Pinpoint the cell where the given text exists, returning its [X, Y] midpoint coordinate. 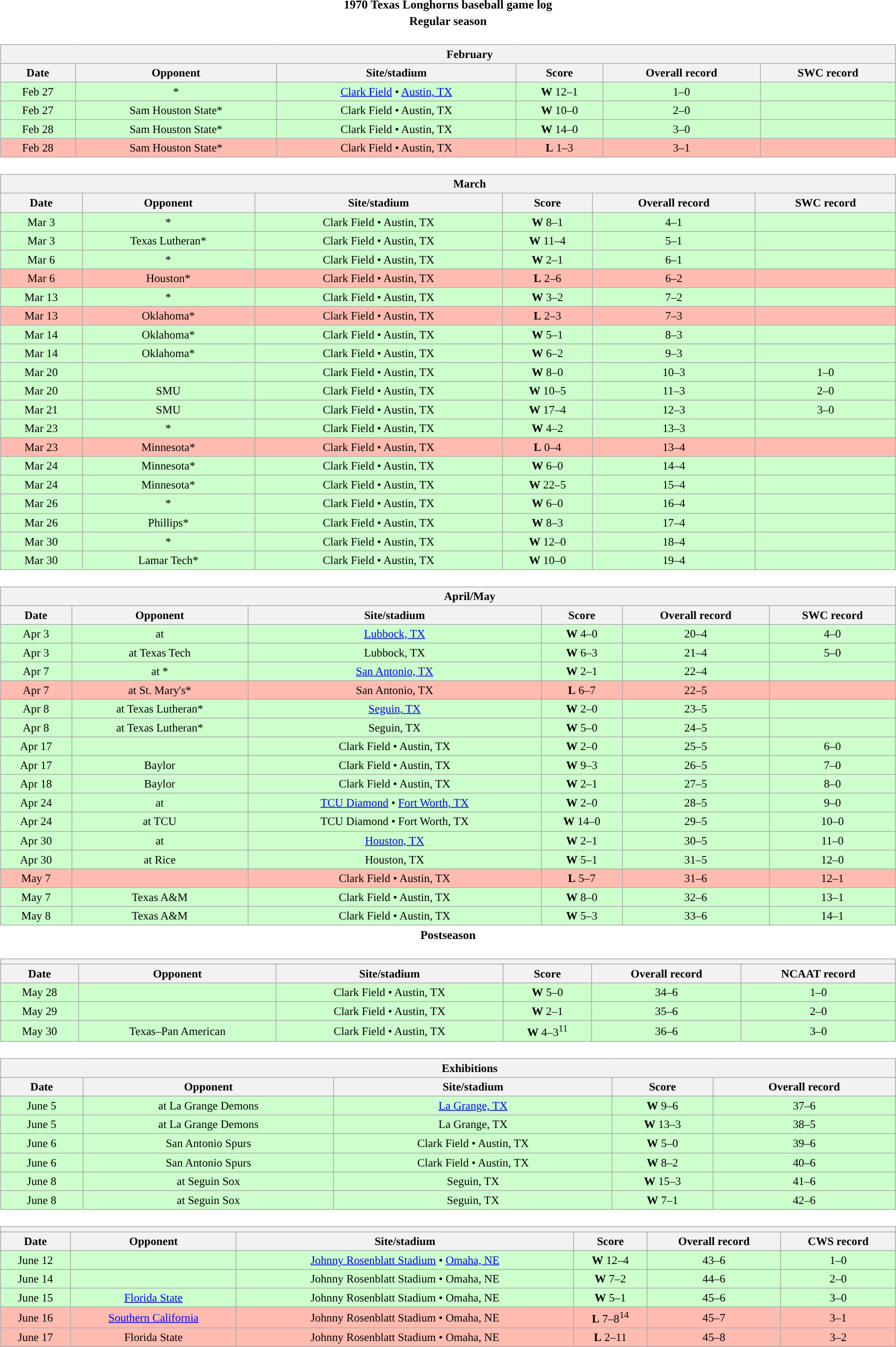
W 15–3 [662, 1181]
33–6 [695, 915]
W 8–3 [547, 522]
4–1 [674, 221]
February [448, 54]
17–4 [674, 522]
7–2 [674, 297]
35–6 [666, 1011]
Texas Lutheran* [168, 240]
W 4–2 [547, 428]
June 15 [35, 1297]
May 8 [36, 915]
31–6 [695, 878]
18–4 [674, 541]
45–6 [714, 1297]
L 5–7 [582, 878]
41–6 [804, 1181]
7–3 [674, 315]
8–0 [832, 784]
Southern California [153, 1317]
13–1 [832, 897]
20–4 [695, 633]
Mar 21 [41, 409]
11–3 [674, 391]
32–6 [695, 897]
W 12–1 [559, 91]
March [448, 184]
L 7–814 [610, 1317]
Phillips* [168, 522]
28–5 [695, 803]
L 1–3 [559, 148]
44–6 [714, 1279]
4–0 [832, 633]
19–4 [674, 560]
at TCU [160, 821]
W 11–4 [547, 240]
12–3 [674, 409]
23–5 [695, 709]
14–1 [832, 915]
NCAAT record [818, 973]
10–0 [832, 821]
36–6 [666, 1031]
14–4 [674, 466]
W 8–1 [547, 221]
W 6–2 [547, 353]
12–0 [832, 859]
W 8–2 [662, 1162]
12–1 [832, 878]
W 9–3 [582, 765]
13–3 [674, 428]
29–5 [695, 821]
39–6 [804, 1143]
W 7–2 [610, 1279]
Lamar Tech* [168, 560]
June 16 [35, 1317]
9–0 [832, 803]
9–3 [674, 353]
5–1 [674, 240]
Apr 18 [36, 784]
38–5 [804, 1124]
CWS record [838, 1241]
45–7 [714, 1317]
W 9–6 [662, 1106]
L 2–11 [610, 1337]
22–4 [695, 671]
May 29 [40, 1011]
37–6 [804, 1106]
May 28 [40, 992]
40–6 [804, 1162]
8–3 [674, 334]
24–5 [695, 727]
13–4 [674, 447]
at St. Mary's* [160, 690]
W 17–4 [547, 409]
21–4 [695, 652]
June 14 [35, 1279]
W 12–0 [547, 541]
L 2–3 [547, 315]
at Rice [160, 859]
31–5 [695, 859]
6–2 [674, 278]
27–5 [695, 784]
6–1 [674, 259]
26–5 [695, 765]
Houston* [168, 278]
34–6 [666, 992]
42–6 [804, 1200]
45–8 [714, 1337]
Texas–Pan American [177, 1031]
May 30 [40, 1031]
15–4 [674, 485]
W 10–5 [547, 391]
June 12 [35, 1260]
43–6 [714, 1260]
3–2 [838, 1337]
11–0 [832, 840]
at Texas Tech [160, 652]
L 6–7 [582, 690]
W 5–3 [582, 915]
W 22–5 [547, 485]
6–0 [832, 746]
L 0–4 [547, 447]
W 7–1 [662, 1200]
L 2–6 [547, 278]
June 17 [35, 1337]
30–5 [695, 840]
22–5 [695, 690]
25–5 [695, 746]
16–4 [674, 503]
10–3 [674, 372]
W 4–0 [582, 633]
Exhibitions [448, 1068]
W 6–3 [582, 652]
5–0 [832, 652]
W 12–4 [610, 1260]
W 4–311 [547, 1031]
W 3–2 [547, 297]
7–0 [832, 765]
W 13–3 [662, 1124]
April/May [448, 596]
at * [160, 671]
